Determine the [x, y] coordinate at the center of the cell enclosing the given text.  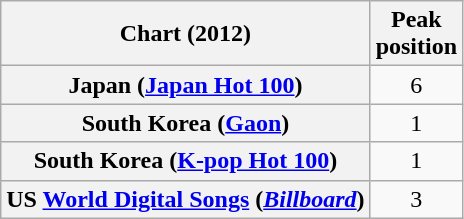
US World Digital Songs (Billboard) [186, 199]
Japan (Japan Hot 100) [186, 85]
Peakposition [416, 34]
South Korea (K-pop Hot 100) [186, 161]
6 [416, 85]
South Korea (Gaon) [186, 123]
Chart (2012) [186, 34]
3 [416, 199]
